Provide the [X, Y] coordinate of the cell's center where the given text is located.  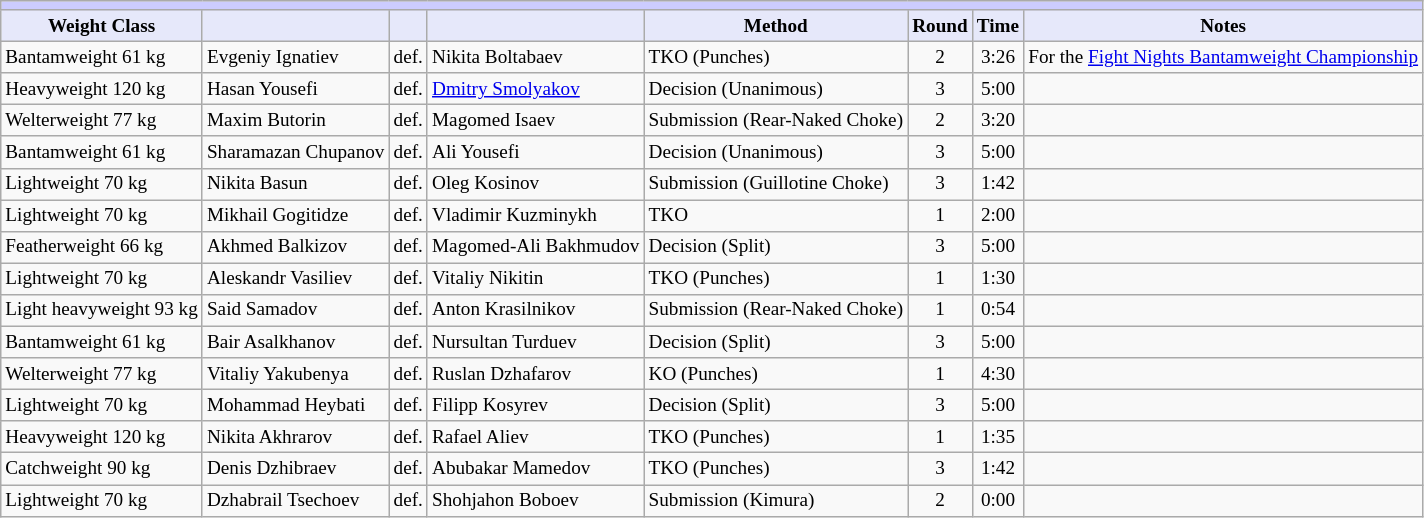
Mikhail Gogitidze [296, 216]
3:26 [998, 57]
Abubakar Mamedov [536, 469]
Dzhabrail Tsechoev [296, 500]
1:35 [998, 437]
TKO [776, 216]
Filipp Kosyrev [536, 405]
Evgeniy Ignatiev [296, 57]
Shohjahon Boboev [536, 500]
Magomed-Ali Bakhmudov [536, 247]
Maxim Butorin [296, 121]
1:30 [998, 279]
Method [776, 26]
Catchweight 90 kg [102, 469]
Dmitry Smolyakov [536, 89]
Round [940, 26]
4:30 [998, 374]
Aleskandr Vasiliev [296, 279]
0:54 [998, 310]
Submission (Guillotine Choke) [776, 184]
Vitaliy Nikitin [536, 279]
Nikita Basun [296, 184]
Vladimir Kuzminykh [536, 216]
For the Fight Nights Bantamweight Championship [1224, 57]
Nikita Akhrarov [296, 437]
Oleg Kosinov [536, 184]
Akhmed Balkizov [296, 247]
Said Samadov [296, 310]
Time [998, 26]
Ali Yousefi [536, 152]
Featherweight 66 kg [102, 247]
2:00 [998, 216]
Bair Asalkhanov [296, 342]
Notes [1224, 26]
Mohammad Heybati [296, 405]
Nikita Boltabaev [536, 57]
Nursultan Turduev [536, 342]
Light heavyweight 93 kg [102, 310]
Vitaliy Yakubenya [296, 374]
Hasan Yousefi [296, 89]
Sharamazan Chupanov [296, 152]
Magomed Isaev [536, 121]
Denis Dzhibraev [296, 469]
0:00 [998, 500]
Anton Krasilnikov [536, 310]
Weight Class [102, 26]
3:20 [998, 121]
Ruslan Dzhafarov [536, 374]
Submission (Kimura) [776, 500]
KO (Punches) [776, 374]
Rafael Aliev [536, 437]
